Find where the given text appears and provide that cell's center as (X, Y) coordinate. 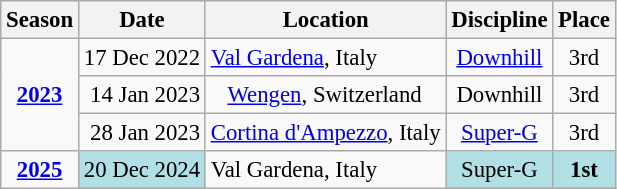
2025 (40, 170)
Season (40, 20)
17 Dec 2022 (142, 58)
Wengen, Switzerland (326, 95)
Cortina d'Ampezzo, Italy (326, 133)
Place (584, 20)
Discipline (500, 20)
20 Dec 2024 (142, 170)
Location (326, 20)
14 Jan 2023 (142, 95)
2023 (40, 96)
1st (584, 170)
Date (142, 20)
28 Jan 2023 (142, 133)
